Search for the cell housing the specified text and yield its (X, Y) center coordinate. 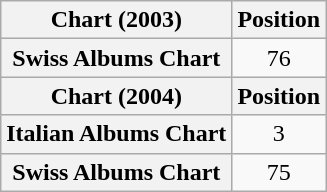
Chart (2004) (116, 96)
75 (279, 172)
3 (279, 134)
Italian Albums Chart (116, 134)
Chart (2003) (116, 20)
76 (279, 58)
